Scan for the cell matching the given text and deliver its (X, Y) coordinate at center. 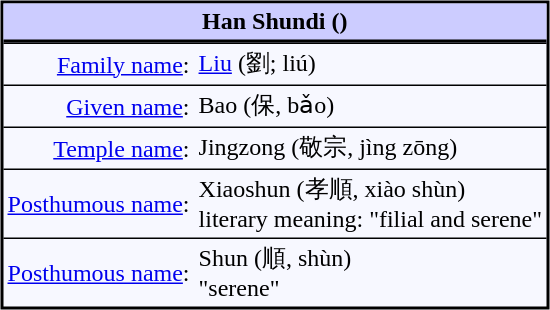
Shun (順, shùn)"serene" (370, 272)
Family name: (98, 63)
Liu (劉; liú) (370, 63)
Jingzong (敬宗, jìng zōng) (370, 147)
Xiaoshun (孝順, xiào shùn)literary meaning: "filial and serene" (370, 202)
Given name: (98, 105)
Bao (保, bǎo) (370, 105)
Han Shundi () (274, 24)
Temple name: (98, 147)
